For the text-containing cell, return its midpoint in [X, Y] coordinate format. 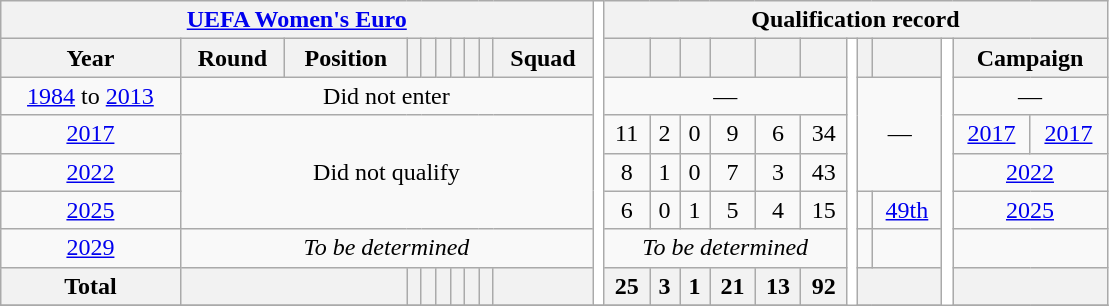
Total [90, 286]
Campaign [1030, 58]
2 [665, 134]
7 [733, 172]
21 [733, 286]
UEFA Women's Euro [297, 20]
1984 to 2013 [90, 96]
43 [824, 172]
92 [824, 286]
Position [346, 58]
13 [778, 286]
2029 [90, 248]
25 [627, 286]
4 [778, 210]
Squad [543, 58]
34 [824, 134]
Did not qualify [386, 172]
Qualification record [856, 20]
49th [907, 210]
15 [824, 210]
Year [90, 58]
11 [627, 134]
8 [627, 172]
9 [733, 134]
5 [733, 210]
Round [232, 58]
Did not enter [386, 96]
